Output the (x, y) coordinate of the center of the cell containing the given text.  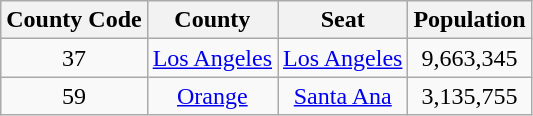
Orange (212, 96)
County (212, 20)
3,135,755 (470, 96)
Seat (343, 20)
County Code (74, 20)
37 (74, 58)
9,663,345 (470, 58)
Population (470, 20)
Santa Ana (343, 96)
59 (74, 96)
